From the cell containing the given text, extract its center point as [x, y] coordinate. 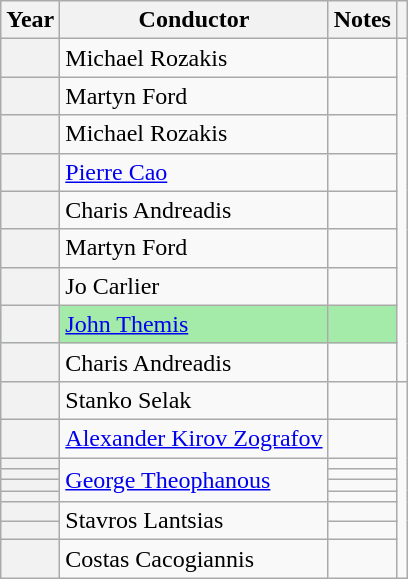
Stavros Lantsias [194, 521]
Pierre Cao [194, 172]
George Theophanous [194, 480]
Conductor [194, 20]
Costas Cacogiannis [194, 559]
John Themis [194, 324]
Notes [362, 20]
Stanko Selak [194, 400]
Year [30, 20]
Jo Carlier [194, 286]
Alexander Kirov Zografov [194, 438]
